Determine the [X, Y] coordinate at the center of the cell enclosing the given text.  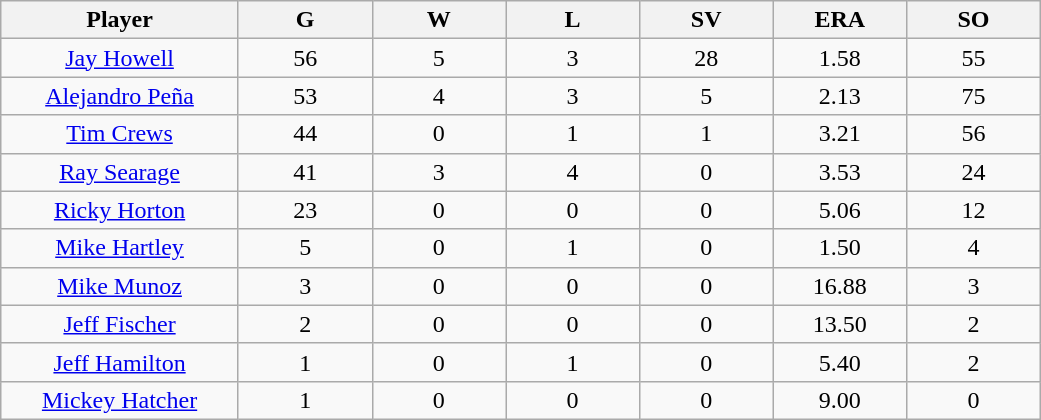
L [573, 20]
13.50 [840, 324]
5.40 [840, 362]
41 [305, 172]
G [305, 20]
Player [120, 20]
SO [974, 20]
1.58 [840, 58]
Ricky Horton [120, 210]
9.00 [840, 400]
5.06 [840, 210]
Jeff Hamilton [120, 362]
16.88 [840, 286]
53 [305, 96]
Mickey Hatcher [120, 400]
Tim Crews [120, 134]
3.53 [840, 172]
Alejandro Peña [120, 96]
55 [974, 58]
Ray Searage [120, 172]
SV [706, 20]
W [439, 20]
2.13 [840, 96]
1.50 [840, 248]
3.21 [840, 134]
Mike Hartley [120, 248]
12 [974, 210]
28 [706, 58]
ERA [840, 20]
23 [305, 210]
24 [974, 172]
Jay Howell [120, 58]
Mike Munoz [120, 286]
Jeff Fischer [120, 324]
75 [974, 96]
44 [305, 134]
